Return [x, y] of the center of cell containing provided text 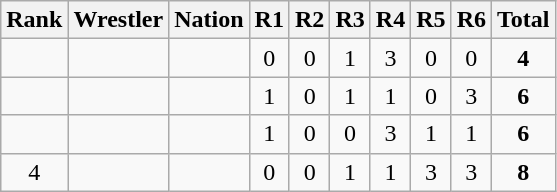
R2 [309, 20]
R6 [471, 20]
Total [524, 20]
Nation [209, 20]
R5 [431, 20]
8 [524, 172]
R3 [350, 20]
R1 [269, 20]
Wrestler [118, 20]
R4 [390, 20]
Rank [34, 20]
